Locate the cell with the specified text and output its (X, Y) center coordinate. 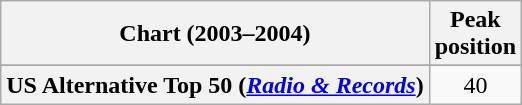
Chart (2003–2004) (215, 34)
US Alternative Top 50 (Radio & Records) (215, 85)
Peakposition (475, 34)
40 (475, 85)
